For the text-containing cell, return its midpoint in [X, Y] coordinate format. 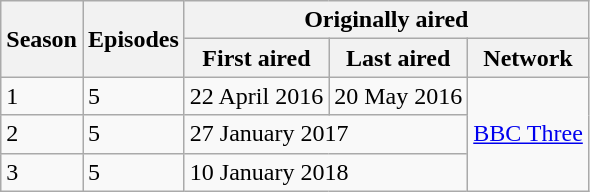
10 January 2018 [326, 172]
Episodes [133, 39]
2 [42, 134]
First aired [256, 58]
Originally aired [386, 20]
20 May 2016 [398, 96]
Season [42, 39]
3 [42, 172]
22 April 2016 [256, 96]
Last aired [398, 58]
Network [528, 58]
BBC Three [528, 134]
1 [42, 96]
27 January 2017 [326, 134]
